Return the [X, Y] coordinate for the center point of the cell that contains the specified text.  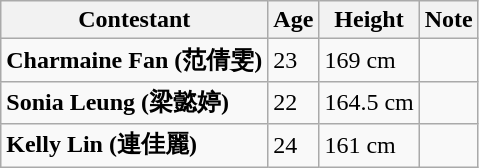
24 [294, 146]
Note [448, 20]
Kelly Lin (連佳麗) [134, 146]
Charmaine Fan (范倩雯) [134, 60]
Sonia Leung (梁懿婷) [134, 102]
Height [369, 20]
23 [294, 60]
Contestant [134, 20]
161 cm [369, 146]
164.5 cm [369, 102]
Age [294, 20]
169 cm [369, 60]
22 [294, 102]
